Capture the cell that displays the provided text and extract its (X, Y) central coordinate. 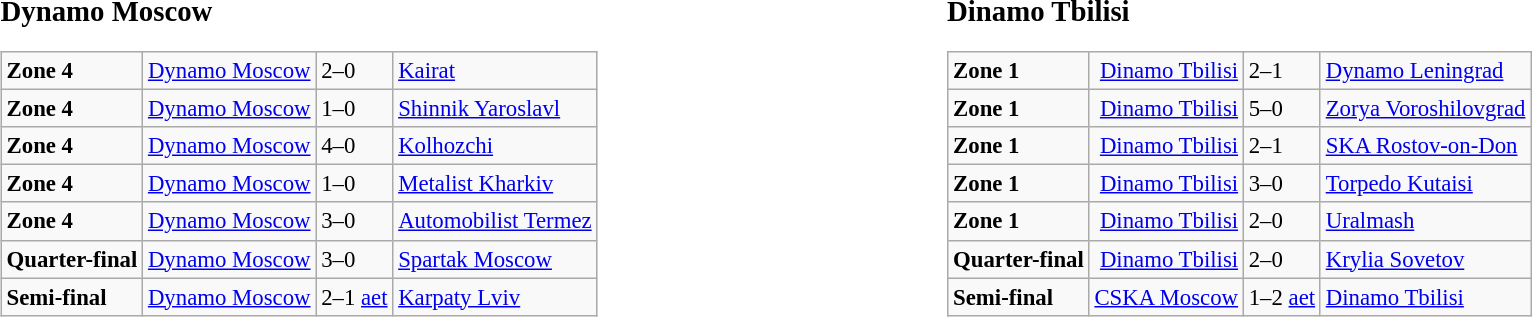
Torpedo Kutaisi (1425, 184)
Kolhozchi (495, 146)
Karpaty Lviv (495, 297)
Zorya Voroshilovgrad (1425, 109)
5–0 (1282, 109)
SKA Rostov-on-Don (1425, 146)
1–2 aet (1282, 297)
4–0 (354, 146)
Spartak Moscow (495, 259)
Uralmash (1425, 221)
Dynamo Leningrad (1425, 71)
Metalist Kharkiv (495, 184)
2–1 aet (354, 297)
Kairat (495, 71)
Shinnik Yaroslavl (495, 109)
CSKA Moscow (1166, 297)
Automobilist Termez (495, 221)
Krylia Sovetov (1425, 259)
